Capture the cell that displays the provided text and extract its (x, y) central coordinate. 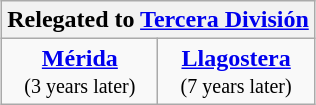
Mérida(3 years later) (80, 72)
Relegated to Tercera División (158, 20)
Llagostera(7 years later) (236, 72)
